Return [x, y] of the center of cell containing provided text 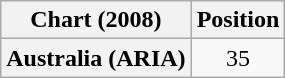
Position [238, 20]
35 [238, 58]
Australia (ARIA) [96, 58]
Chart (2008) [96, 20]
